From the cell containing the given text, extract its center point as (X, Y) coordinate. 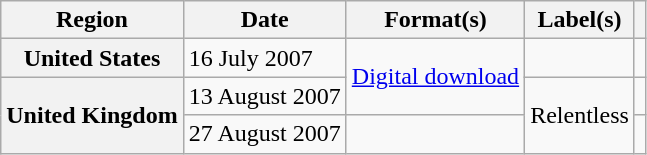
United Kingdom (92, 115)
Format(s) (435, 20)
Relentless (580, 115)
United States (92, 58)
Date (264, 20)
13 August 2007 (264, 96)
16 July 2007 (264, 58)
Region (92, 20)
Label(s) (580, 20)
27 August 2007 (264, 134)
Digital download (435, 77)
